Extract the [x, y] coordinate from the center of the cell holding the provided text.  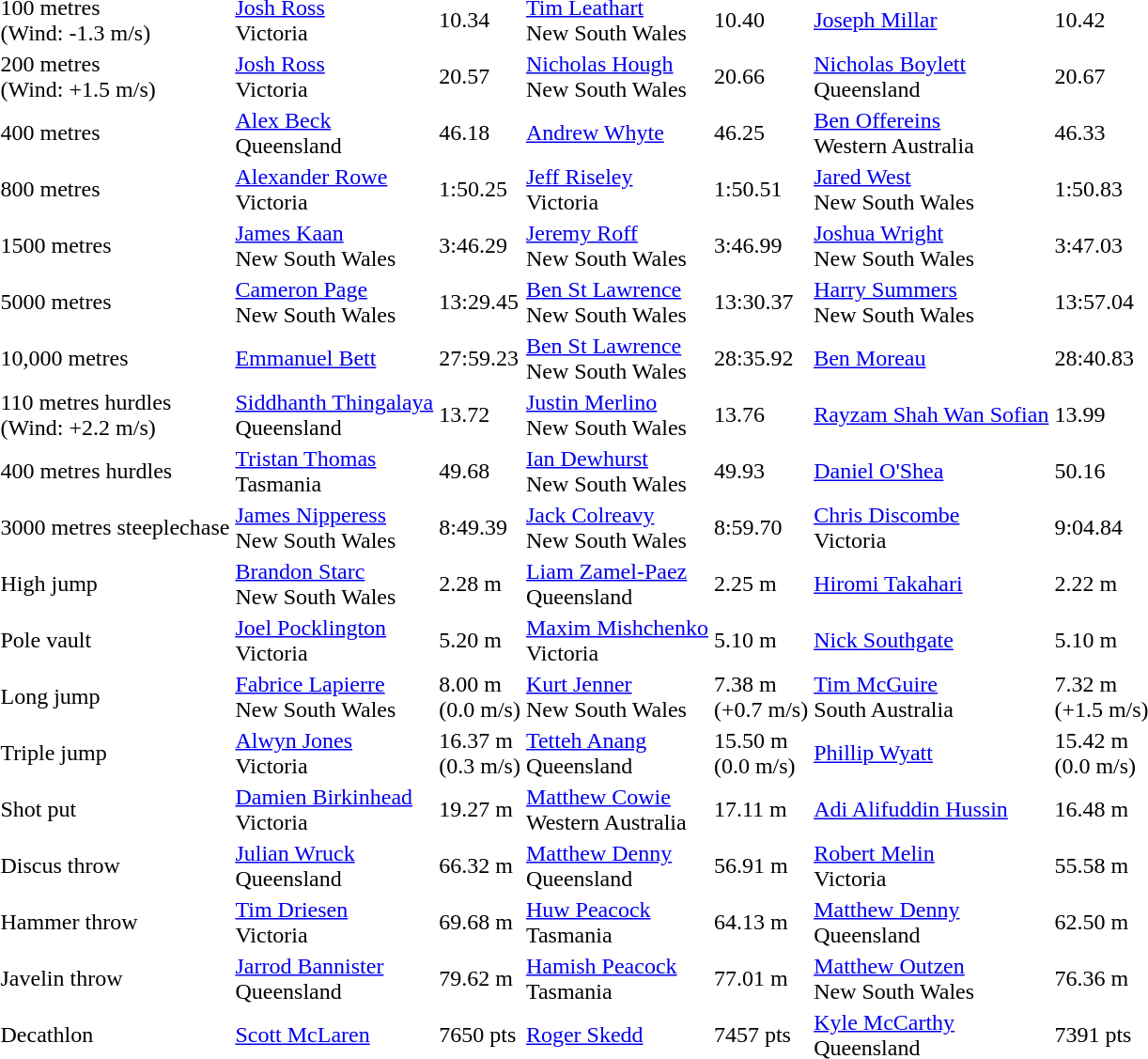
5.20 m [480, 641]
Emmanuel Bett [334, 359]
Hamish PeacockTasmania [616, 979]
1:50.51 [761, 190]
James NipperessNew South Wales [334, 528]
Jarrod BannisterQueensland [334, 979]
Alexander RoweVictoria [334, 190]
69.68 m [480, 923]
Daniel O'Shea [932, 472]
64.13 m [761, 923]
Cameron PageNew South Wales [334, 303]
James KaanNew South Wales [334, 246]
56.91 m [761, 866]
Robert MelinVictoria [932, 866]
20.66 [761, 77]
8.00 m(0.0 m/s) [480, 697]
Matthew CowieWestern Australia [616, 810]
49.93 [761, 472]
1:50.25 [480, 190]
Julian WruckQueensland [334, 866]
13.72 [480, 415]
5.10 m [761, 641]
28:35.92 [761, 359]
Joel PocklingtonVictoria [334, 641]
Nicholas BoylettQueensland [932, 77]
Liam Zamel-PaezQueensland [616, 584]
20.57 [480, 77]
Kurt JennerNew South Wales [616, 697]
19.27 m [480, 810]
66.32 m [480, 866]
17.11 m [761, 810]
Damien BirkinheadVictoria [334, 810]
Jeff RiseleyVictoria [616, 190]
Chris DiscombeVictoria [932, 528]
Brandon StarcNew South Wales [334, 584]
27:59.23 [480, 359]
2.28 m [480, 584]
Ben Moreau [932, 359]
Jack ColreavyNew South Wales [616, 528]
15.50 m(0.0 m/s) [761, 754]
Hiromi Takahari [932, 584]
3:46.29 [480, 246]
13.76 [761, 415]
16.37 m(0.3 m/s) [480, 754]
77.01 m [761, 979]
Tetteh AnangQueensland [616, 754]
46.18 [480, 133]
49.68 [480, 472]
Nick Southgate [932, 641]
Ben OffereinsWestern Australia [932, 133]
Huw PeacockTasmania [616, 923]
Matthew OutzenNew South Wales [932, 979]
13:29.45 [480, 303]
8:49.39 [480, 528]
Phillip Wyatt [932, 754]
46.25 [761, 133]
Alex BeckQueensland [334, 133]
Maxim MishchenkoVictoria [616, 641]
Ian DewhurstNew South Wales [616, 472]
Josh RossVictoria [334, 77]
Siddhanth ThingalayaQueensland [334, 415]
3:46.99 [761, 246]
Harry SummersNew South Wales [932, 303]
Andrew Whyte [616, 133]
Tim McGuireSouth Australia [932, 697]
Jared WestNew South Wales [932, 190]
Rayzam Shah Wan Sofian [932, 415]
Justin MerlinoNew South Wales [616, 415]
8:59.70 [761, 528]
13:30.37 [761, 303]
79.62 m [480, 979]
Nicholas HoughNew South Wales [616, 77]
7.38 m (+0.7 m/s) [761, 697]
Jeremy RoffNew South Wales [616, 246]
Joshua WrightNew South Wales [932, 246]
Alwyn JonesVictoria [334, 754]
Tristan ThomasTasmania [334, 472]
2.25 m [761, 584]
Fabrice LapierreNew South Wales [334, 697]
Tim DriesenVictoria [334, 923]
Adi Alifuddin Hussin [932, 810]
